From the cell containing the given text, extract its center point as (X, Y) coordinate. 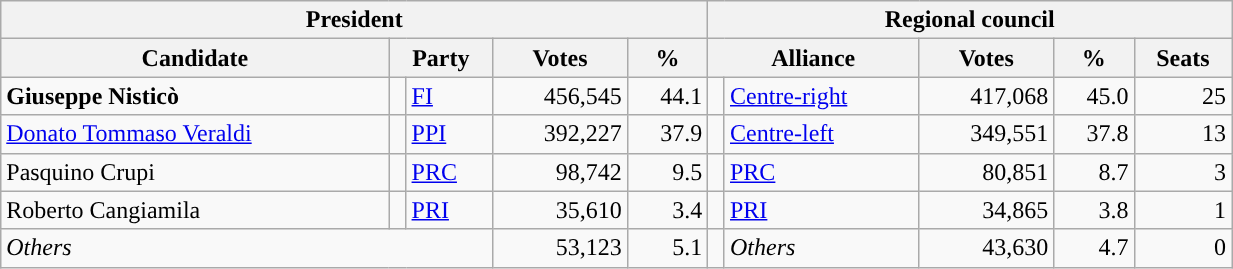
Pasquino Crupi (195, 172)
45.0 (1094, 96)
392,227 (560, 134)
8.7 (1094, 172)
FI (450, 96)
Roberto Cangiamila (195, 210)
Donato Tommaso Veraldi (195, 134)
417,068 (986, 96)
Party (440, 58)
PPI (450, 134)
Centre-right (821, 96)
Alliance (814, 58)
Seats (1183, 58)
43,630 (986, 248)
0 (1183, 248)
1 (1183, 210)
456,545 (560, 96)
37.9 (667, 134)
4.7 (1094, 248)
5.1 (667, 248)
37.8 (1094, 134)
Regional council (970, 20)
President (354, 20)
3.8 (1094, 210)
9.5 (667, 172)
13 (1183, 134)
98,742 (560, 172)
349,551 (986, 134)
80,851 (986, 172)
34,865 (986, 210)
3 (1183, 172)
44.1 (667, 96)
3.4 (667, 210)
35,610 (560, 210)
Candidate (195, 58)
Giuseppe Nisticò (195, 96)
Centre-left (821, 134)
53,123 (560, 248)
25 (1183, 96)
